Output the [x, y] coordinate of the center of the cell containing the given text.  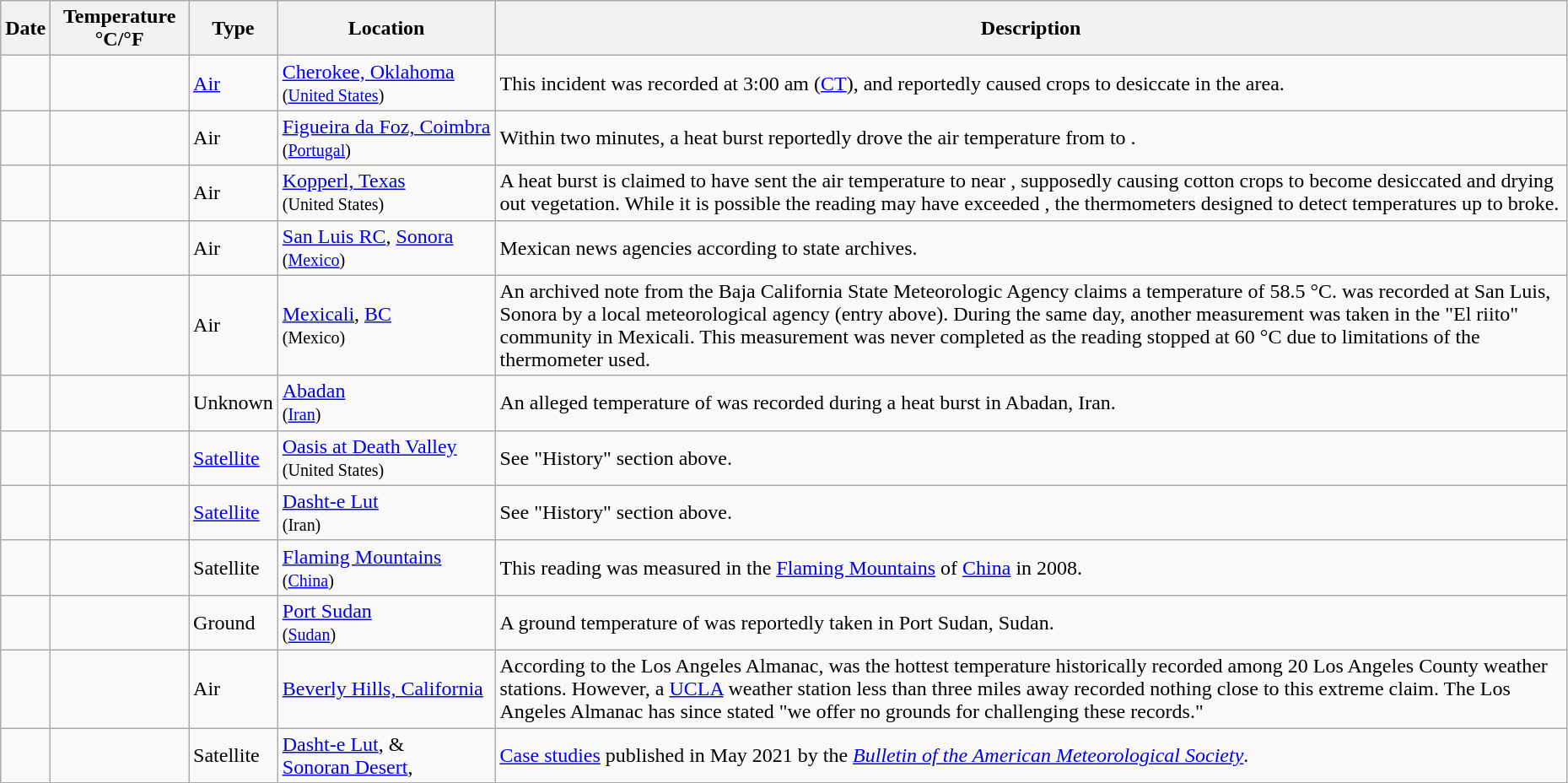
Beverly Hills, California [386, 688]
Dasht-e Lut, & Sonoran Desert, [386, 754]
This reading was measured in the Flaming Mountains of China in 2008. [1031, 567]
Mexican news agencies according to state archives. [1031, 248]
Cherokee, Oklahoma(United States) [386, 83]
San Luis RC, Sonora(Mexico) [386, 248]
Kopperl, Texas(United States) [386, 192]
Case studies published in May 2021 by the Bulletin of the American Meteorological Society. [1031, 754]
Date [25, 29]
Description [1031, 29]
Ground [234, 623]
Type [234, 29]
A ground temperature of was reportedly taken in Port Sudan, Sudan. [1031, 623]
Mexicali, BC(Mexico) [386, 326]
Location [386, 29]
Temperature °C/°F [120, 29]
An alleged temperature of was recorded during a heat burst in Abadan, Iran. [1031, 403]
Oasis at Death Valley(United States) [386, 457]
Within two minutes, a heat burst reportedly drove the air temperature from to . [1031, 138]
Unknown [234, 403]
Dasht-e Lut(Iran) [386, 513]
Abadan(Iran) [386, 403]
Flaming Mountains(China) [386, 567]
This incident was recorded at 3:00 am (CT), and reportedly caused crops to desiccate in the area. [1031, 83]
Figueira da Foz, Coimbra(Portugal) [386, 138]
Port Sudan(Sudan) [386, 623]
